Determine the [X, Y] coordinate at the center of the cell enclosing the given text.  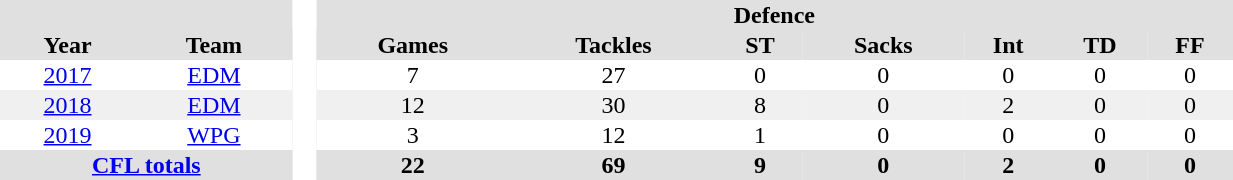
Defence [774, 15]
22 [412, 165]
1 [760, 135]
Team [214, 45]
Games [412, 45]
Sacks [883, 45]
Tackles [613, 45]
2019 [68, 135]
ST [760, 45]
2017 [68, 75]
30 [613, 105]
Year [68, 45]
TD [1100, 45]
FF [1190, 45]
CFL totals [146, 165]
Int [1008, 45]
27 [613, 75]
8 [760, 105]
9 [760, 165]
2018 [68, 105]
3 [412, 135]
7 [412, 75]
69 [613, 165]
WPG [214, 135]
